Find where the given text appears and provide that cell's center as [X, Y] coordinate. 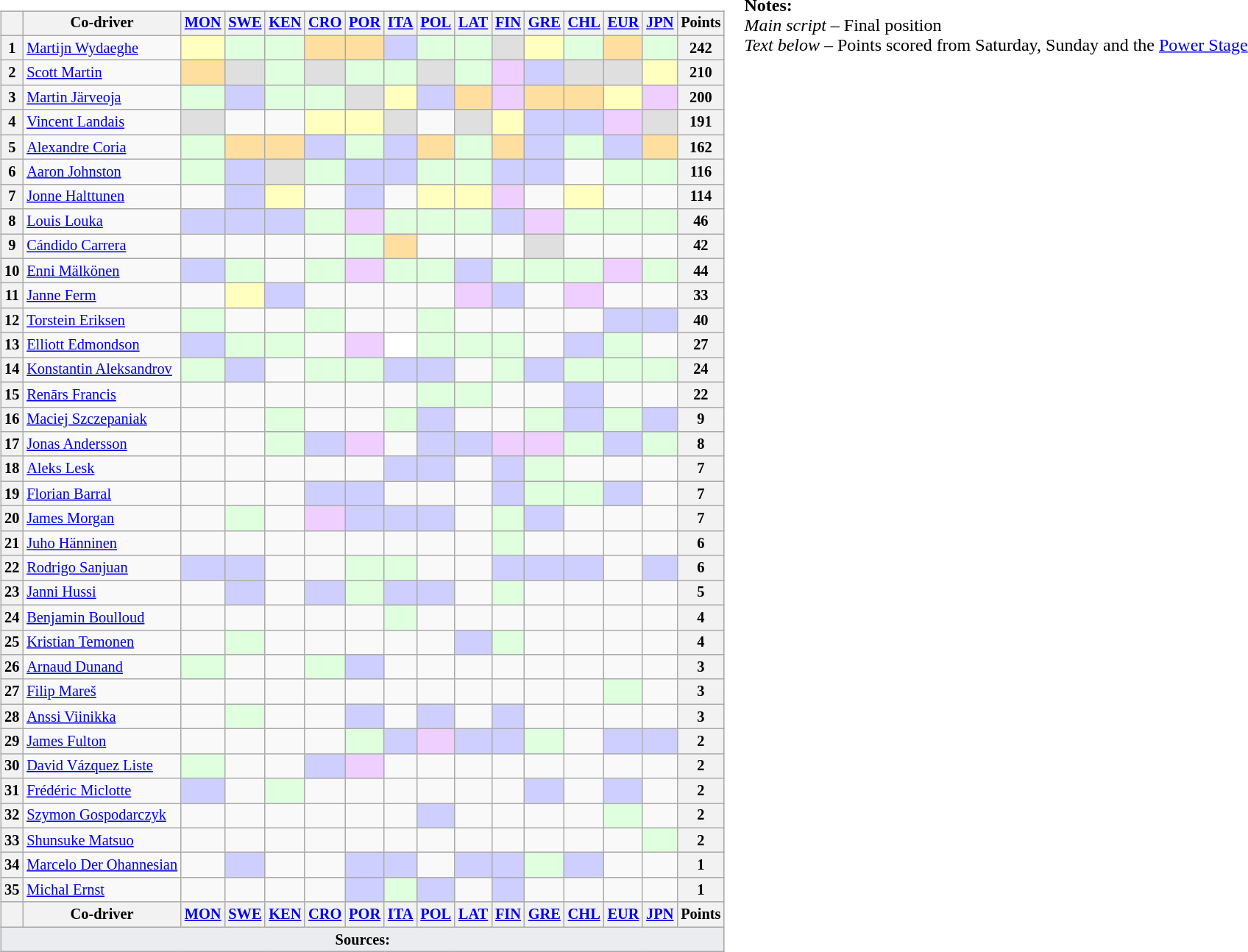
Martijn Wydaeghe [102, 48]
25 [12, 642]
Aleks Lesk [102, 469]
14 [12, 370]
30 [12, 766]
Florian Barral [102, 494]
Louis Louka [102, 221]
191 [701, 122]
29 [12, 742]
Rodrigo Sanjuan [102, 568]
Frédéric Miclotte [102, 791]
Kristian Temonen [102, 642]
Michal Ernst [102, 890]
34 [12, 865]
15 [12, 394]
Scott Martin [102, 73]
40 [701, 321]
12 [12, 321]
44 [701, 271]
32 [12, 816]
42 [701, 246]
210 [701, 73]
23 [12, 593]
Juho Hänninen [102, 543]
Torstein Eriksen [102, 321]
28 [12, 717]
Vincent Landais [102, 122]
116 [701, 172]
17 [12, 444]
Benjamin Boulloud [102, 617]
Elliott Edmondson [102, 345]
19 [12, 494]
Jonne Halttunen [102, 196]
10 [12, 271]
31 [12, 791]
114 [701, 196]
Enni Mälkönen [102, 271]
Cándido Carrera [102, 246]
Alexandre Coria [102, 147]
Shunsuke Matsuo [102, 840]
Maciej Szczepaniak [102, 419]
16 [12, 419]
Renārs Francis [102, 394]
162 [701, 147]
26 [12, 667]
Arnaud Dunand [102, 667]
46 [701, 221]
Janne Ferm [102, 296]
21 [12, 543]
Sources: [362, 939]
Marcelo Der Ohannesian [102, 865]
James Fulton [102, 742]
13 [12, 345]
11 [12, 296]
Anssi Viinikka [102, 717]
200 [701, 98]
Konstantin Aleksandrov [102, 370]
James Morgan [102, 519]
Aaron Johnston [102, 172]
Martin Järveoja [102, 98]
Janni Hussi [102, 593]
18 [12, 469]
Filip Mareš [102, 692]
20 [12, 519]
35 [12, 890]
Szymon Gospodarczyk [102, 816]
David Vázquez Liste [102, 766]
Jonas Andersson [102, 444]
242 [701, 48]
